Output the (x, y) coordinate of the center of the cell containing the given text.  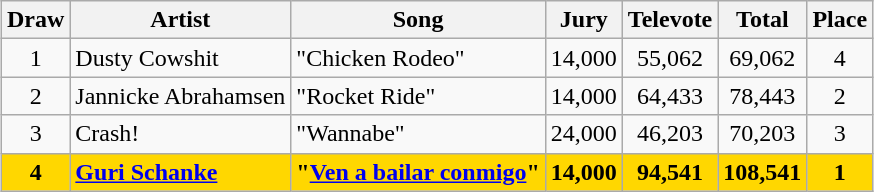
"Ven a bailar conmigo" (418, 172)
70,203 (762, 134)
Dusty Cowshit (180, 58)
46,203 (670, 134)
64,433 (670, 96)
Place (840, 20)
Jannicke Abrahamsen (180, 96)
24,000 (584, 134)
Draw (35, 20)
Artist (180, 20)
94,541 (670, 172)
"Wannabe" (418, 134)
"Chicken Rodeo" (418, 58)
78,443 (762, 96)
Guri Schanke (180, 172)
Song (418, 20)
Jury (584, 20)
Crash! (180, 134)
69,062 (762, 58)
55,062 (670, 58)
Televote (670, 20)
Total (762, 20)
108,541 (762, 172)
"Rocket Ride" (418, 96)
